Identify which cell holds the provided text, then report its (X, Y) central coordinate. 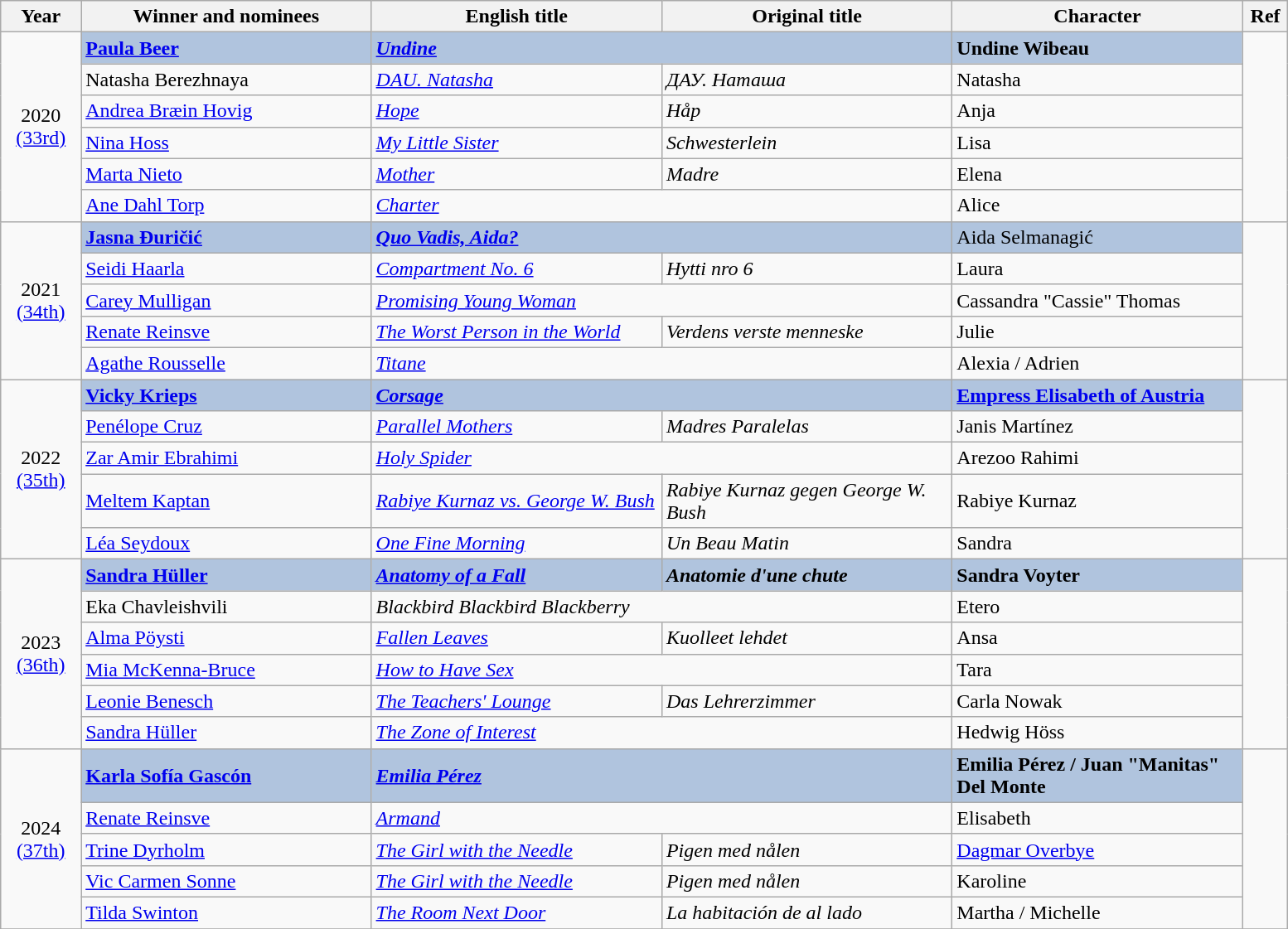
My Little Sister (516, 143)
Jasna Đuričić (226, 237)
2022(35th) (41, 469)
Anja (1097, 111)
Penélope Cruz (226, 427)
2023(36th) (41, 654)
Meltem Kaptan (226, 501)
Schwesterlein (806, 143)
Vicky Krieps (226, 395)
Promising Young Woman (661, 300)
Seidi Haarla (226, 269)
Elisabeth (1097, 818)
Alexia / Adrien (1097, 363)
2021(34th) (41, 300)
Tara (1097, 670)
Titane (661, 363)
Vic Carmen Sonne (226, 881)
Martha / Michelle (1097, 912)
Madres Paralelas (806, 427)
Emilia Pérez / Juan "Manitas" Del Monte (1097, 776)
La habitación de al lado (806, 912)
Winner and nominees (226, 17)
Lisa (1097, 143)
Cassandra "Cassie" Thomas (1097, 300)
Armand (661, 818)
Dagmar Overbye (1097, 849)
Nina Hoss (226, 143)
Natasha (1097, 80)
Holy Spider (661, 458)
Carla Nowak (1097, 701)
Charter (661, 206)
Mother (516, 174)
Year (41, 17)
Aida Selmanagić (1097, 237)
Original title (806, 17)
2024(37th) (41, 839)
Paula Beer (226, 48)
Verdens verste menneske (806, 331)
Emilia Pérez (661, 776)
Anatomy of a Fall (516, 575)
Undine Wibeau (1097, 48)
Undine (661, 48)
The Room Next Door (516, 912)
Marta Nieto (226, 174)
Agathe Rousselle (226, 363)
Compartment No. 6 (516, 269)
Corsage (661, 395)
Arezoo Rahimi (1097, 458)
Sandra Voyter (1097, 575)
Character (1097, 17)
Rabiye Kurnaz vs. George W. Bush (516, 501)
ДАУ. Наташа (806, 80)
Håp (806, 111)
Blackbird Blackbird Blackberry (661, 607)
Rabiye Kurnaz gegen George W. Bush (806, 501)
Madre (806, 174)
Un Beau Matin (806, 544)
2020(33rd) (41, 127)
Laura (1097, 269)
English title (516, 17)
Tilda Swinton (226, 912)
Alma Pöysti (226, 638)
Mia McKenna-Bruce (226, 670)
Anatomie d'une chute (806, 575)
Alice (1097, 206)
Ref (1265, 17)
Léa Seydoux (226, 544)
Karla Sofía Gascón (226, 776)
Etero (1097, 607)
Leonie Benesch (226, 701)
The Worst Person in the World (516, 331)
DAU. Natasha (516, 80)
The Teachers' Lounge (516, 701)
Rabiye Kurnaz (1097, 501)
Zar Amir Ebrahimi (226, 458)
Elena (1097, 174)
Natasha Berezhnaya (226, 80)
Hytti nro 6 (806, 269)
Julie (1097, 331)
Hedwig Höss (1097, 733)
Trine Dyrholm (226, 849)
Ansa (1097, 638)
Sandra (1097, 544)
Hope (516, 111)
Ane Dahl Torp (226, 206)
Das Lehrerzimmer (806, 701)
The Zone of Interest (661, 733)
Parallel Mothers (516, 427)
How to Have Sex (661, 670)
Quo Vadis, Aida? (661, 237)
Fallen Leaves (516, 638)
Andrea Bræin Hovig (226, 111)
Carey Mulligan (226, 300)
Karoline (1097, 881)
Eka Chavleishvili (226, 607)
Empress Elisabeth of Austria (1097, 395)
Kuolleet lehdet (806, 638)
One Fine Morning (516, 544)
Janis Martínez (1097, 427)
